Find where the given text appears and provide that cell's center as (x, y) coordinate. 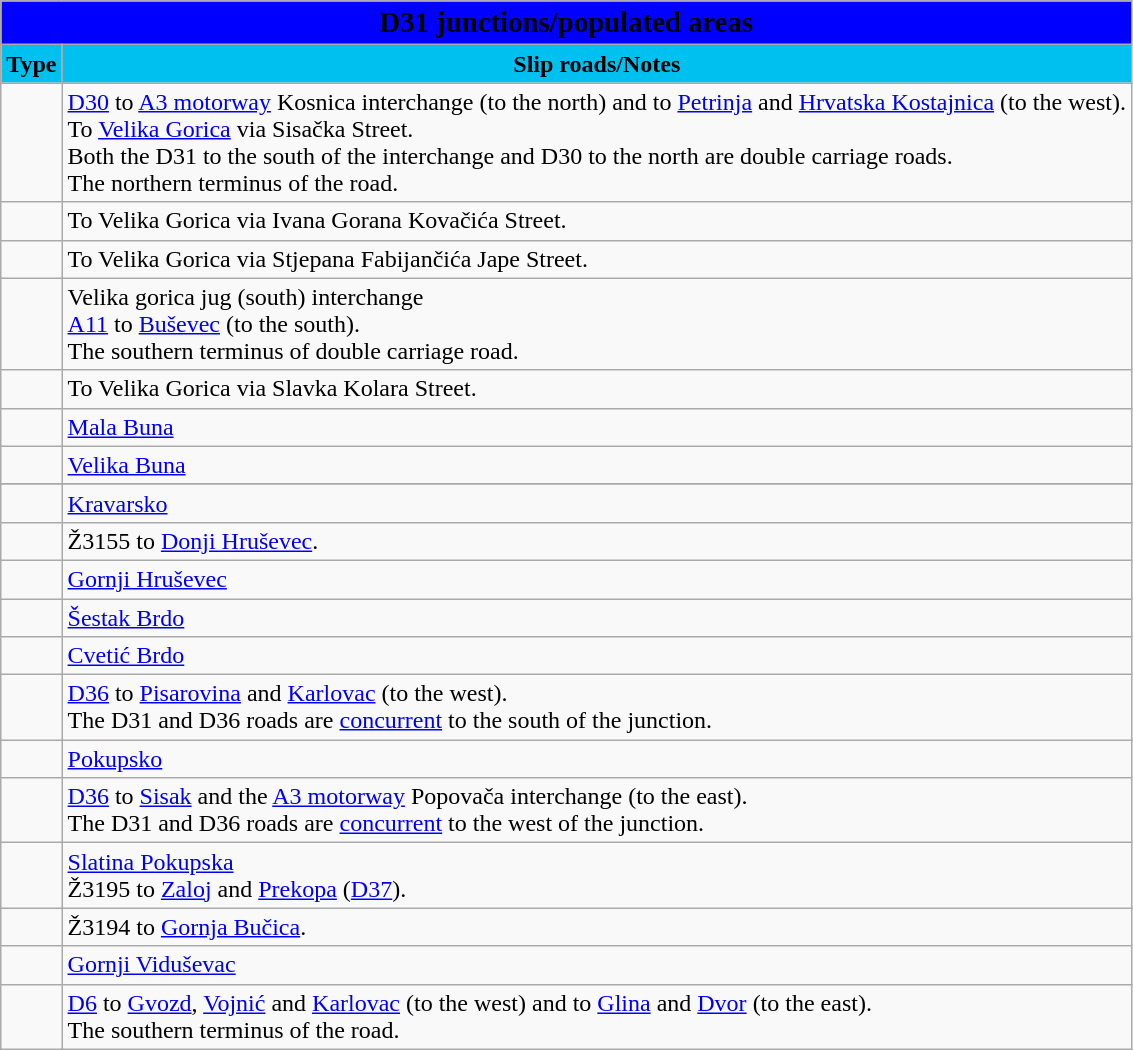
Pokupsko (597, 759)
Cvetić Brdo (597, 656)
Gornji Hruševec (597, 579)
To Velika Gorica via Stjepana Fabijančića Jape Street. (597, 259)
Slip roads/Notes (597, 64)
Slatina PokupskaŽ3195 to Zaloj and Prekopa (D37). (597, 876)
D6 to Gvozd, Vojnić and Karlovac (to the west) and to Glina and Dvor (to the east).The southern terminus of the road. (597, 1016)
Mala Buna (597, 427)
Kravarsko (597, 503)
Velika Buna (597, 465)
Type (32, 64)
D36 to Pisarovina and Karlovac (to the west).The D31 and D36 roads are concurrent to the south of the junction. (597, 708)
To Velika Gorica via Ivana Gorana Kovačića Street. (597, 221)
To Velika Gorica via Slavka Kolara Street. (597, 389)
Šestak Brdo (597, 617)
Gornji Viduševac (597, 965)
Velika gorica jug (south) interchange A11 to Buševec (to the south).The southern terminus of double carriage road. (597, 324)
D36 to Sisak and the A3 motorway Popovača interchange (to the east).The D31 and D36 roads are concurrent to the west of the junction. (597, 810)
Ž3155 to Donji Hruševec. (597, 541)
D31 junctions/populated areas (566, 23)
Ž3194 to Gornja Bučica. (597, 927)
